Scan for the cell matching the given text and deliver its [x, y] coordinate at center. 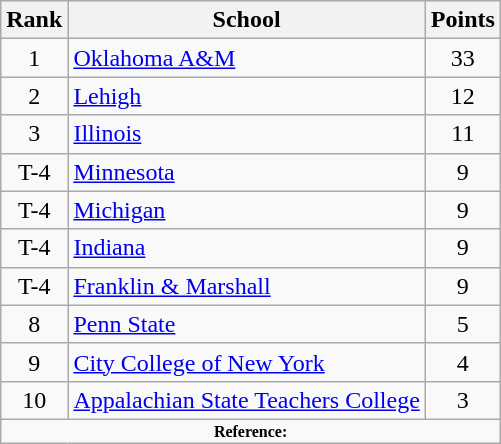
City College of New York [246, 362]
School [246, 20]
1 [34, 58]
Indiana [246, 248]
Illinois [246, 134]
Reference: [251, 431]
8 [34, 324]
Rank [34, 20]
Points [462, 20]
2 [34, 96]
4 [462, 362]
Oklahoma A&M [246, 58]
Franklin & Marshall [246, 286]
Minnesota [246, 172]
Appalachian State Teachers College [246, 400]
33 [462, 58]
11 [462, 134]
Michigan [246, 210]
12 [462, 96]
5 [462, 324]
Penn State [246, 324]
Lehigh [246, 96]
10 [34, 400]
